Scan for the cell matching the given text and deliver its (x, y) coordinate at center. 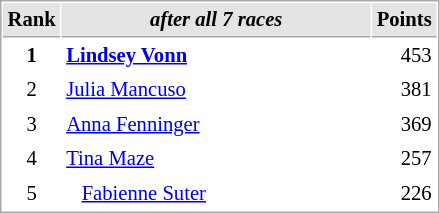
257 (404, 158)
5 (32, 194)
369 (404, 124)
Rank (32, 20)
Tina Maze (216, 158)
Points (404, 20)
381 (404, 90)
Lindsey Vonn (216, 56)
Anna Fenninger (216, 124)
1 (32, 56)
453 (404, 56)
3 (32, 124)
226 (404, 194)
after all 7 races (216, 20)
Julia Mancuso (216, 90)
2 (32, 90)
4 (32, 158)
Fabienne Suter (216, 194)
